Return the (x, y) coordinate for the center point of the cell that contains the specified text.  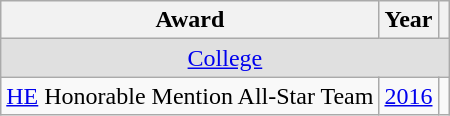
Award (190, 20)
2016 (408, 96)
HE Honorable Mention All-Star Team (190, 96)
College (225, 58)
Year (408, 20)
